Provide the [x, y] coordinate of the cell's center where the given text is located.  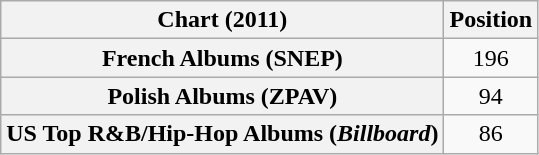
196 [491, 58]
French Albums (SNEP) [222, 58]
Position [491, 20]
US Top R&B/Hip-Hop Albums (Billboard) [222, 134]
Chart (2011) [222, 20]
Polish Albums (ZPAV) [222, 96]
86 [491, 134]
94 [491, 96]
